Provide the [X, Y] coordinate of the cell's center where the given text is located.  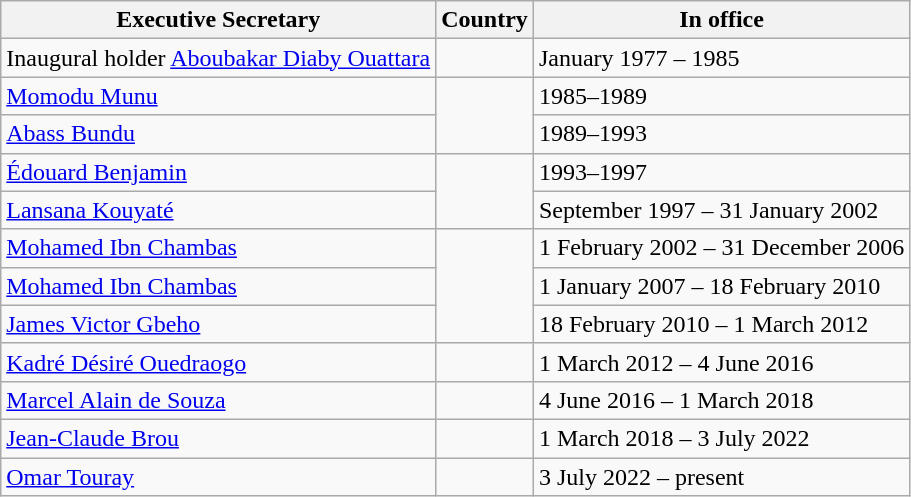
Executive Secretary [218, 20]
Inaugural holder Aboubakar Diaby Ouattara [218, 58]
1985–1989 [721, 96]
1 March 2012 – 4 June 2016 [721, 362]
4 June 2016 – 1 March 2018 [721, 400]
Omar Touray [218, 477]
1 February 2002 – 31 December 2006 [721, 248]
In office [721, 20]
3 July 2022 – present [721, 477]
January 1977 – 1985 [721, 58]
1993–1997 [721, 172]
September 1997 – 31 January 2002 [721, 210]
Lansana Kouyaté [218, 210]
Abass Bundu [218, 134]
1 January 2007 – 18 February 2010 [721, 286]
1989–1993 [721, 134]
Édouard Benjamin [218, 172]
James Victor Gbeho [218, 324]
Kadré Désiré Ouedraogo [218, 362]
Momodu Munu [218, 96]
1 March 2018 – 3 July 2022 [721, 438]
Marcel Alain de Souza [218, 400]
Jean-Claude Brou [218, 438]
18 February 2010 – 1 March 2012 [721, 324]
Country [485, 20]
